Search for the cell housing the specified text and yield its (X, Y) center coordinate. 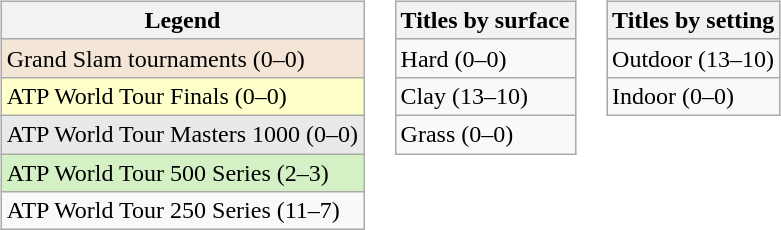
Titles by surface (485, 20)
ATP World Tour Finals (0–0) (182, 96)
Grand Slam tournaments (0–0) (182, 58)
ATP World Tour 250 Series (11–7) (182, 211)
ATP World Tour 500 Series (2–3) (182, 173)
Titles by setting (694, 20)
ATP World Tour Masters 1000 (0–0) (182, 134)
Outdoor (13–10) (694, 58)
Indoor (0–0) (694, 96)
Legend (182, 20)
Grass (0–0) (485, 134)
Hard (0–0) (485, 58)
Clay (13–10) (485, 96)
